Locate the cell with the specified text and output its [X, Y] center coordinate. 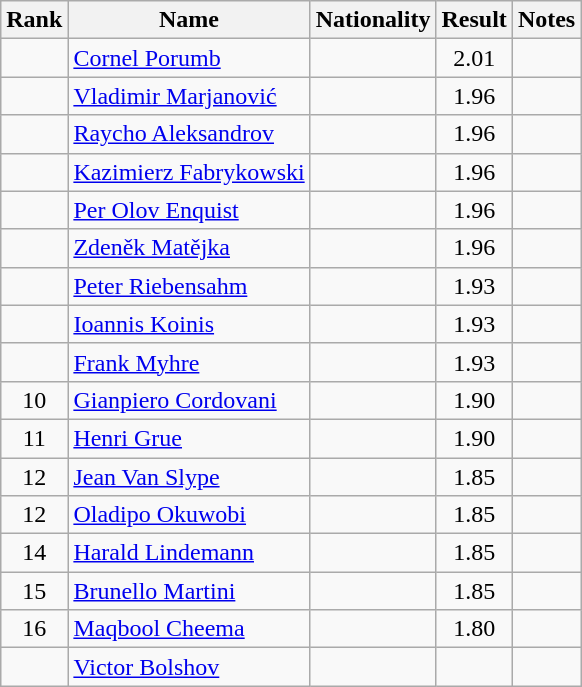
11 [34, 438]
Notes [546, 20]
Ioannis Koinis [189, 324]
Gianpiero Cordovani [189, 400]
Oladipo Okuwobi [189, 515]
Vladimir Marjanović [189, 96]
1.80 [474, 629]
Peter Riebensahm [189, 286]
10 [34, 400]
Raycho Aleksandrov [189, 134]
Rank [34, 20]
Name [189, 20]
Brunello Martini [189, 591]
Result [474, 20]
Nationality [373, 20]
Frank Myhre [189, 362]
2.01 [474, 58]
Harald Lindemann [189, 553]
Per Olov Enquist [189, 210]
Maqbool Cheema [189, 629]
15 [34, 591]
Henri Grue [189, 438]
14 [34, 553]
Cornel Porumb [189, 58]
Kazimierz Fabrykowski [189, 172]
Zdeněk Matějka [189, 248]
16 [34, 629]
Victor Bolshov [189, 667]
Jean Van Slype [189, 477]
